Extract the [x, y] coordinate from the center of the cell holding the provided text.  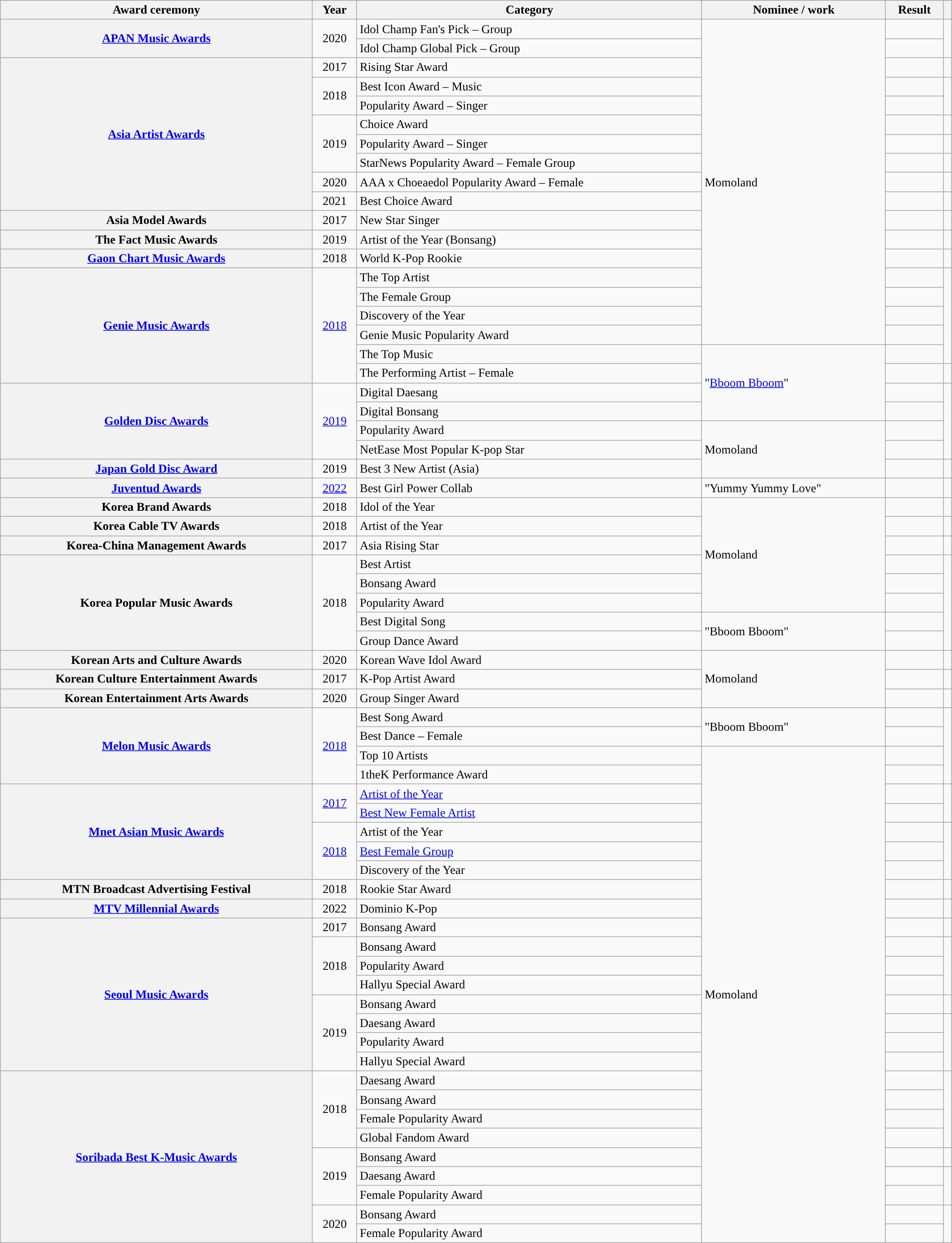
StarNews Popularity Award – Female Group [529, 163]
Best Girl Power Collab [529, 488]
Best Choice Award [529, 201]
The Fact Music Awards [157, 240]
Korean Wave Idol Award [529, 660]
NetEase Most Popular K-pop Star [529, 449]
Digital Bonsang [529, 411]
The Top Music [529, 354]
Idol Champ Global Pick – Group [529, 48]
Seoul Music Awards [157, 994]
Korea Cable TV Awards [157, 526]
Global Fandom Award [529, 1138]
Choice Award [529, 125]
Best 3 New Artist (Asia) [529, 469]
Dominio K-Pop [529, 909]
Idol Champ Fan's Pick – Group [529, 29]
Idol of the Year [529, 507]
"Yummy Yummy Love" [794, 488]
Golden Disc Awards [157, 421]
Rookie Star Award [529, 889]
APAN Music Awards [157, 39]
MTV Millennial Awards [157, 909]
Best Song Award [529, 717]
Rising Star Award [529, 67]
AAA x Choeaedol Popularity Award – Female [529, 182]
Korean Entertainment Arts Awards [157, 698]
Group Dance Award [529, 641]
Genie Music Popularity Award [529, 335]
Best Digital Song [529, 622]
Genie Music Awards [157, 325]
World K-Pop Rookie [529, 259]
Korean Culture Entertainment Awards [157, 679]
Japan Gold Disc Award [157, 469]
Korean Arts and Culture Awards [157, 660]
Category [529, 10]
Best Icon Award – Music [529, 86]
K-Pop Artist Award [529, 679]
Asia Model Awards [157, 220]
Soribada Best K-Music Awards [157, 1157]
Nominee / work [794, 10]
2021 [334, 201]
Award ceremony [157, 10]
Asia Artist Awards [157, 134]
Digital Daesang [529, 392]
Result [915, 10]
The Female Group [529, 297]
Group Singer Award [529, 698]
Gaon Chart Music Awards [157, 259]
Juventud Awards [157, 488]
Best Dance – Female [529, 736]
Mnet Asian Music Awards [157, 832]
MTN Broadcast Advertising Festival [157, 889]
Korea Brand Awards [157, 507]
Artist of the Year (Bonsang) [529, 240]
Best New Female Artist [529, 813]
New Star Singer [529, 220]
Asia Rising Star [529, 545]
Melon Music Awards [157, 746]
The Performing Artist – Female [529, 373]
Best Female Group [529, 851]
1theK Performance Award [529, 774]
Best Artist [529, 564]
Year [334, 10]
The Top Artist [529, 278]
Korea-China Management Awards [157, 545]
Korea Popular Music Awards [157, 603]
Top 10 Artists [529, 755]
